For the text-containing cell, return its midpoint in [X, Y] coordinate format. 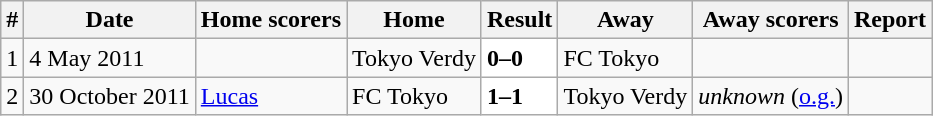
unknown (o.g.) [771, 96]
Date [110, 20]
4 May 2011 [110, 58]
0–0 [519, 58]
Away scorers [771, 20]
Away [626, 20]
Report [890, 20]
Home scorers [270, 20]
1–1 [519, 96]
30 October 2011 [110, 96]
Home [414, 20]
# [12, 20]
1 [12, 58]
Lucas [270, 96]
Result [519, 20]
2 [12, 96]
